Provide the [x, y] coordinate of the cell's center where the given text is located.  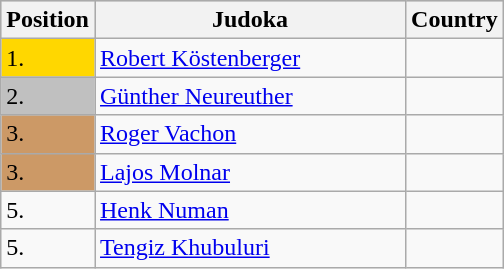
2. [48, 96]
1. [48, 58]
Roger Vachon [250, 134]
Henk Numan [250, 210]
Position [48, 20]
Country [455, 20]
Lajos Molnar [250, 172]
Tengiz Khubuluri [250, 248]
Günther Neureuther [250, 96]
Robert Köstenberger [250, 58]
Judoka [250, 20]
